Identify which cell holds the provided text, then report its (x, y) central coordinate. 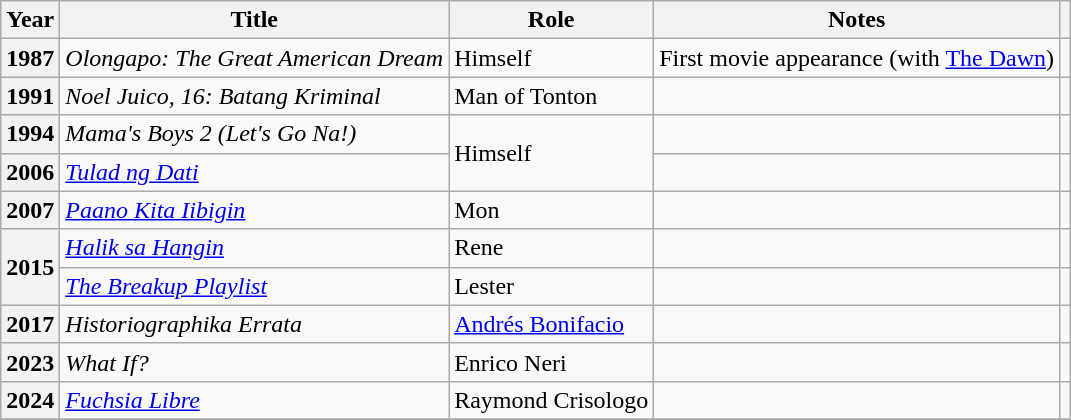
2007 (30, 210)
Fuchsia Libre (254, 400)
Paano Kita Iibigin (254, 210)
Tulad ng Dati (254, 172)
Title (254, 20)
Mama's Boys 2 (Let's Go Na!) (254, 134)
Halik sa Hangin (254, 248)
Mon (552, 210)
1987 (30, 58)
Notes (857, 20)
1991 (30, 96)
2015 (30, 267)
First movie appearance (with The Dawn) (857, 58)
Raymond Crisologo (552, 400)
What If? (254, 362)
Lester (552, 286)
Man of Tonton (552, 96)
Historiographika Errata (254, 324)
Year (30, 20)
Noel Juico, 16: Batang Kriminal (254, 96)
Role (552, 20)
Olongapo: The Great American Dream (254, 58)
1994 (30, 134)
2024 (30, 400)
2023 (30, 362)
Andrés Bonifacio (552, 324)
Enrico Neri (552, 362)
2006 (30, 172)
The Breakup Playlist (254, 286)
2017 (30, 324)
Rene (552, 248)
